Detect which cell encompasses the target text, then output its (X, Y) center coordinate. 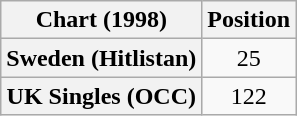
122 (249, 96)
Chart (1998) (102, 20)
25 (249, 58)
UK Singles (OCC) (102, 96)
Sweden (Hitlistan) (102, 58)
Position (249, 20)
